Extract the (x, y) coordinate from the center of the cell holding the provided text.  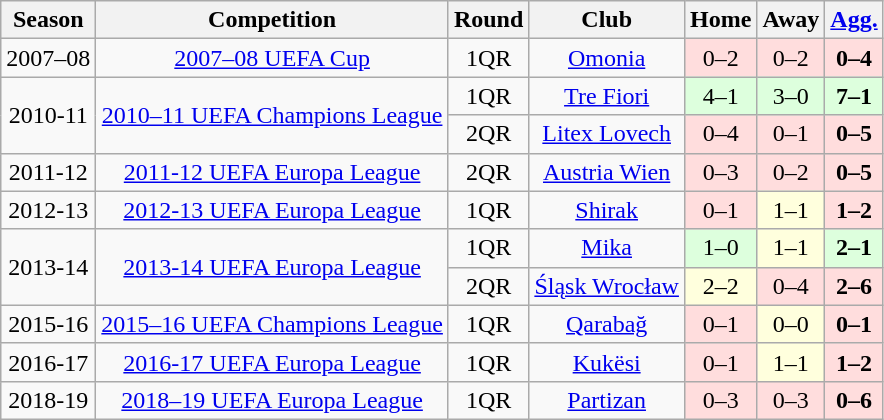
2016-17 UEFA Europa League (272, 362)
4–1 (720, 96)
1–0 (720, 248)
2018-19 (48, 400)
Qarabağ (607, 324)
2018–19 UEFA Europa League (272, 400)
2–6 (854, 286)
2–2 (720, 286)
2007–08 UEFA Cup (272, 58)
2–1 (854, 248)
Śląsk Wrocław (607, 286)
Home (720, 20)
2010-11 (48, 115)
Austria Wien (607, 172)
Partizan (607, 400)
2013-14 (48, 267)
2016-17 (48, 362)
Litex Lovech (607, 134)
2015-16 (48, 324)
Omonia (607, 58)
2012-13 UEFA Europa League (272, 210)
Away (791, 20)
7–1 (854, 96)
2015–16 UEFA Champions League (272, 324)
2011-12 UEFA Europa League (272, 172)
Tre Fiori (607, 96)
Mika (607, 248)
Shirak (607, 210)
0–6 (854, 400)
3–0 (791, 96)
Round (488, 20)
2012-13 (48, 210)
0–0 (791, 324)
Club (607, 20)
Kukësi (607, 362)
2011-12 (48, 172)
Competition (272, 20)
Season (48, 20)
Agg. (854, 20)
2007–08 (48, 58)
2013-14 UEFA Europa League (272, 267)
2010–11 UEFA Champions League (272, 115)
